Output the (X, Y) coordinate of the center of the cell containing the given text.  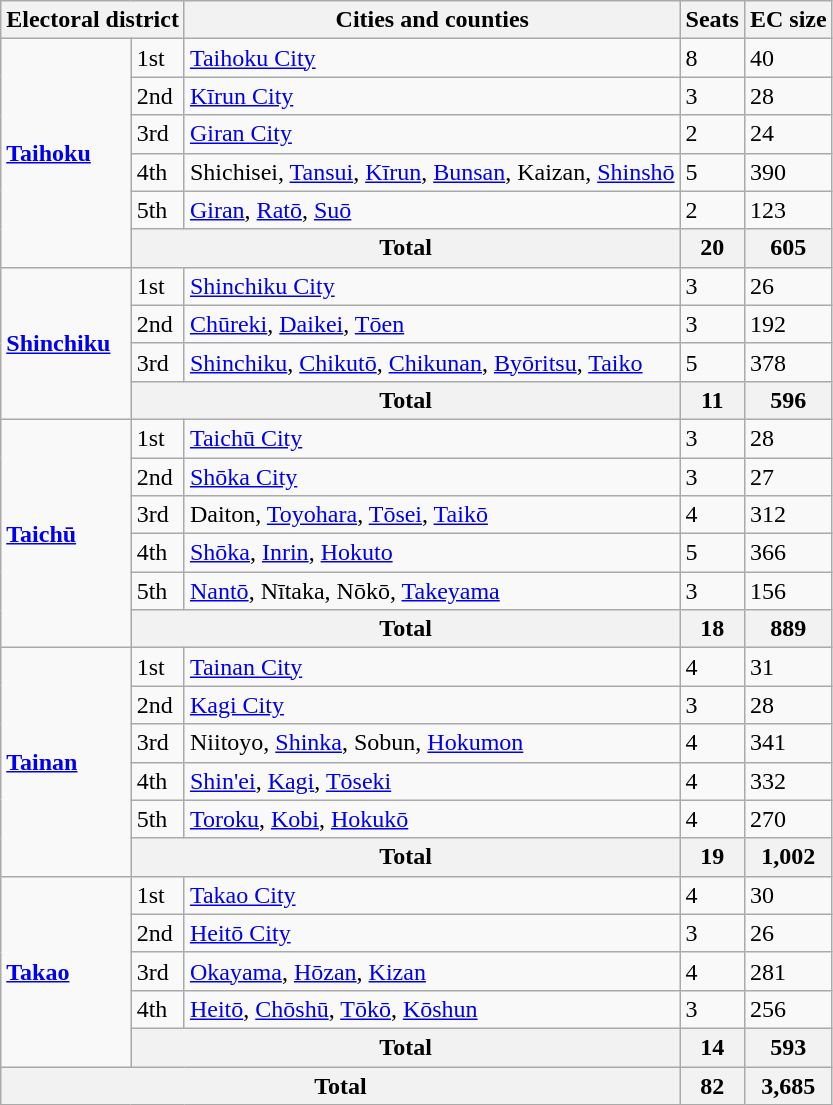
11 (712, 400)
3,685 (788, 1085)
1,002 (788, 857)
Shin'ei, Kagi, Tōseki (432, 781)
Shinchiku City (432, 286)
Niitoyo, Shinka, Sobun, Hokumon (432, 743)
Kīrun City (432, 96)
Shinchiku (66, 343)
605 (788, 248)
Giran, Ratō, Suō (432, 210)
Takao City (432, 895)
366 (788, 553)
Takao (66, 971)
332 (788, 781)
390 (788, 172)
Toroku, Kobi, Hokukō (432, 819)
Nantō, Nītaka, Nōkō, Takeyama (432, 591)
EC size (788, 20)
19 (712, 857)
Taihoku (66, 153)
24 (788, 134)
281 (788, 971)
Shichisei, Tansui, Kīrun, Bunsan, Kaizan, Shinshō (432, 172)
Kagi City (432, 705)
378 (788, 362)
14 (712, 1047)
Tainan City (432, 667)
Heitō City (432, 933)
Okayama, Hōzan, Kizan (432, 971)
Tainan (66, 762)
27 (788, 477)
889 (788, 629)
Shōka, Inrin, Hokuto (432, 553)
593 (788, 1047)
Seats (712, 20)
Electoral district (93, 20)
Chūreki, Daikei, Tōen (432, 324)
Shinchiku, Chikutō, Chikunan, Byōritsu, Taiko (432, 362)
31 (788, 667)
596 (788, 400)
Taichū (66, 533)
270 (788, 819)
30 (788, 895)
341 (788, 743)
Shōka City (432, 477)
18 (712, 629)
20 (712, 248)
Taihoku City (432, 58)
Cities and counties (432, 20)
Daiton, Toyohara, Tōsei, Taikō (432, 515)
8 (712, 58)
192 (788, 324)
Taichū City (432, 438)
40 (788, 58)
256 (788, 1009)
Heitō, Chōshū, Tōkō, Kōshun (432, 1009)
312 (788, 515)
Giran City (432, 134)
123 (788, 210)
156 (788, 591)
82 (712, 1085)
